Scan for the cell matching the given text and deliver its [X, Y] coordinate at center. 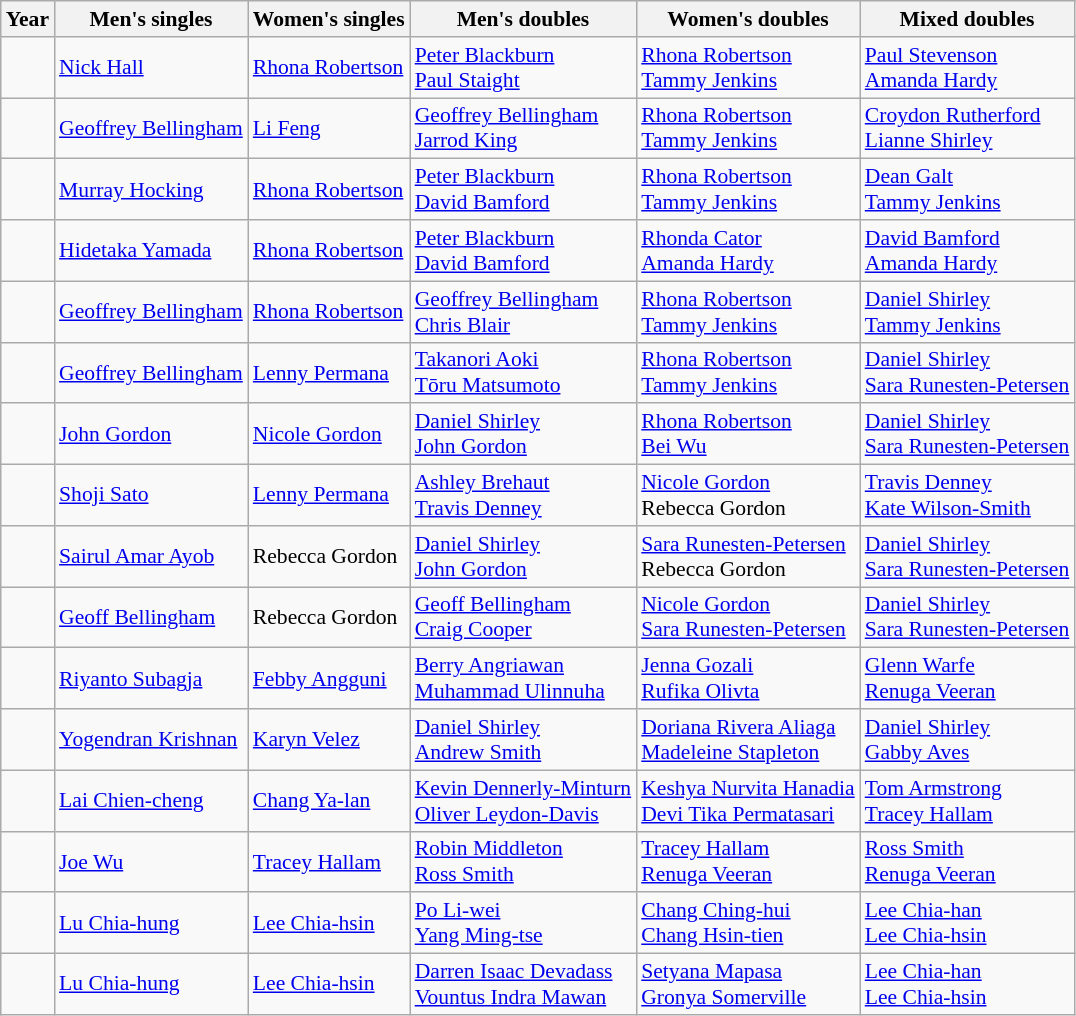
Nicole Gordon Sara Runesten-Petersen [748, 618]
Tracey Hallam [329, 862]
Tracey Hallam Renuga Veeran [748, 862]
Shoji Sato [151, 496]
Peter Blackburn Paul Staight [524, 68]
David Bamford Amanda Hardy [968, 250]
Nick Hall [151, 68]
Women's doubles [748, 19]
Croydon Rutherford Lianne Shirley [968, 128]
Ashley Brehaut Travis Denney [524, 496]
Daniel Shirley Gabby Aves [968, 740]
Murray Hocking [151, 190]
Tom Armstrong Tracey Hallam [968, 800]
Hidetaka Yamada [151, 250]
Mixed doubles [968, 19]
Keshya Nurvita Hanadia Devi Tika Permatasari [748, 800]
Sara Runesten-Petersen Rebecca Gordon [748, 556]
Nicole Gordon Rebecca Gordon [748, 496]
Setyana Mapasa Gronya Somerville [748, 984]
Year [28, 19]
Chang Ching-hui Chang Hsin-tien [748, 924]
Travis Denney Kate Wilson-Smith [968, 496]
Rhona Robertson Bei Wu [748, 434]
Ross Smith Renuga Veeran [968, 862]
Geoffrey Bellingham Jarrod King [524, 128]
Robin Middleton Ross Smith [524, 862]
John Gordon [151, 434]
Yogendran Krishnan [151, 740]
Darren Isaac Devadass Vountus Indra Mawan [524, 984]
Women's singles [329, 19]
Lai Chien-cheng [151, 800]
Paul Stevenson Amanda Hardy [968, 68]
Daniel Shirley Tammy Jenkins [968, 312]
Geoff Bellingham Craig Cooper [524, 618]
Men's singles [151, 19]
Dean Galt Tammy Jenkins [968, 190]
Geoffrey Bellingham Chris Blair [524, 312]
Nicole Gordon [329, 434]
Daniel Shirley Andrew Smith [524, 740]
Febby Angguni [329, 678]
Doriana Rivera Aliaga Madeleine Stapleton [748, 740]
Kevin Dennerly-Minturn Oliver Leydon-Davis [524, 800]
Chang Ya-lan [329, 800]
Takanori Aoki Tōru Matsumoto [524, 372]
Po Li-wei Yang Ming-tse [524, 924]
Berry Angriawan Muhammad Ulinnuha [524, 678]
Sairul Amar Ayob [151, 556]
Riyanto Subagja [151, 678]
Li Feng [329, 128]
Jenna Gozali Rufika Olivta [748, 678]
Glenn Warfe Renuga Veeran [968, 678]
Joe Wu [151, 862]
Men's doubles [524, 19]
Geoff Bellingham [151, 618]
Karyn Velez [329, 740]
Rhonda Cator Amanda Hardy [748, 250]
